From the cell containing the given text, extract its center point as (X, Y) coordinate. 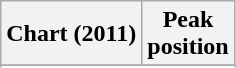
Chart (2011) (72, 34)
Peakposition (188, 34)
